From the cell containing the given text, extract its center point as (x, y) coordinate. 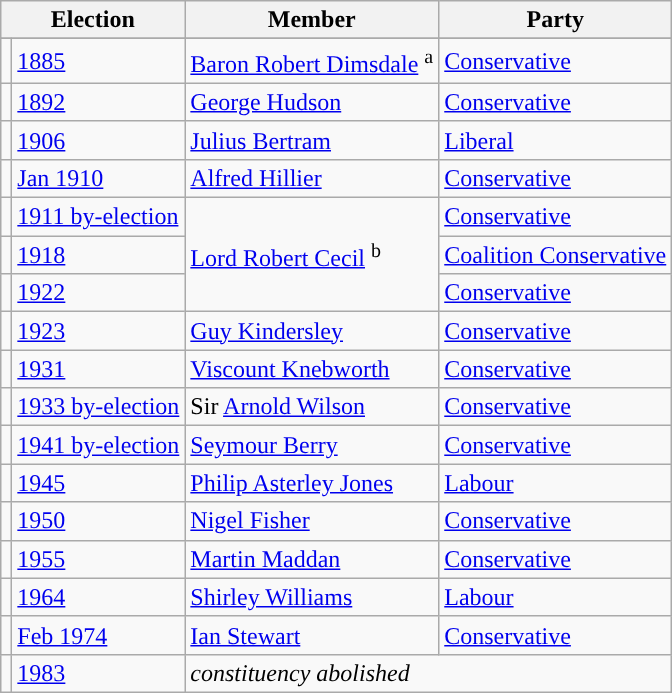
1945 (98, 483)
Martin Maddan (312, 559)
Jan 1910 (98, 178)
Baron Robert Dimsdale a (312, 62)
Party (556, 20)
Nigel Fisher (312, 521)
Member (312, 20)
Liberal (556, 140)
Seymour Berry (312, 445)
Sir Arnold Wilson (312, 407)
1950 (98, 521)
Julius Bertram (312, 140)
1955 (98, 559)
1906 (98, 140)
1931 (98, 369)
Coalition Conservative (556, 255)
1922 (98, 293)
1911 by-election (98, 217)
1941 by-election (98, 445)
1918 (98, 255)
Lord Robert Cecil b (312, 255)
constituency abolished (428, 673)
George Hudson (312, 102)
1983 (98, 673)
Alfred Hillier (312, 178)
Philip Asterley Jones (312, 483)
Guy Kindersley (312, 331)
1964 (98, 597)
1933 by-election (98, 407)
1892 (98, 102)
Election (93, 20)
Viscount Knebworth (312, 369)
Shirley Williams (312, 597)
1885 (98, 62)
Feb 1974 (98, 635)
1923 (98, 331)
Ian Stewart (312, 635)
